Capture the cell that displays the provided text and extract its [x, y] central coordinate. 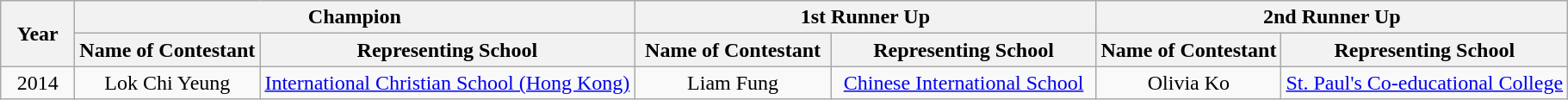
2014 [38, 83]
Champion [355, 17]
Chinese International School [964, 83]
Olivia Ko [1188, 83]
Lok Chi Yeung [167, 83]
1st Runner Up [865, 17]
International Christian School (Hong Kong) [448, 83]
Liam Fung [733, 83]
Year [38, 34]
St. Paul's Co-educational College [1424, 83]
2nd Runner Up [1332, 17]
